Search for the cell housing the specified text and yield its [x, y] center coordinate. 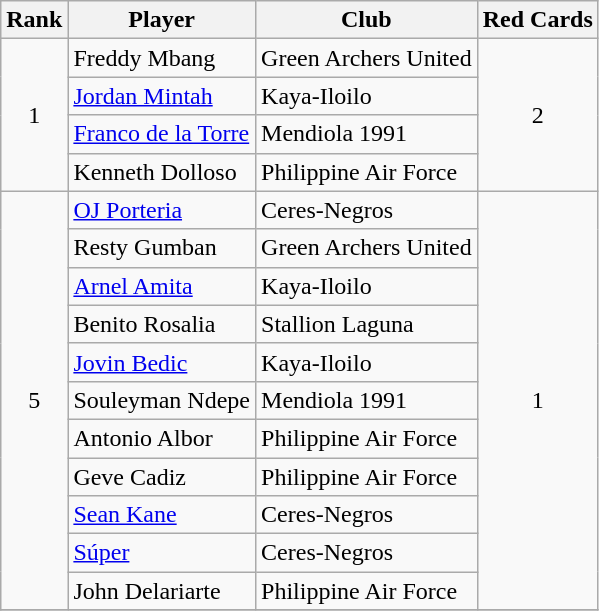
Club [367, 20]
Red Cards [538, 20]
John Delariarte [162, 591]
Resty Gumban [162, 248]
2 [538, 115]
Sean Kane [162, 515]
Souleyman Ndepe [162, 400]
Jovin Bedic [162, 362]
Benito Rosalia [162, 324]
Kenneth Dolloso [162, 172]
Player [162, 20]
Jordan Mintah [162, 96]
5 [34, 400]
Arnel Amita [162, 286]
OJ Porteria [162, 210]
Súper [162, 553]
Antonio Albor [162, 438]
Freddy Mbang [162, 58]
Geve Cadiz [162, 477]
Stallion Laguna [367, 324]
Rank [34, 20]
Franco de la Torre [162, 134]
